Return [X, Y] of the center of cell containing provided text 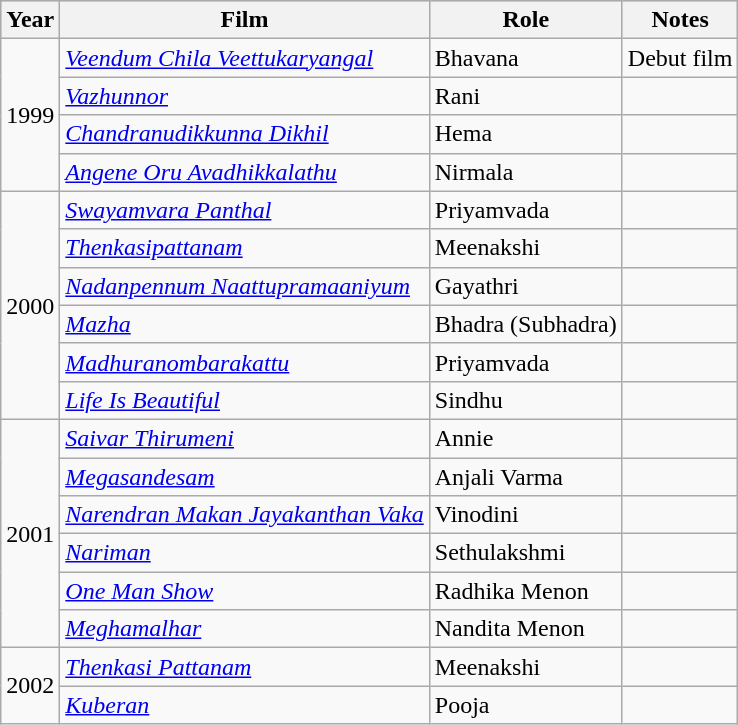
Megasandesam [244, 477]
Role [526, 20]
Sethulakshmi [526, 553]
Chandranudikkunna Dikhil [244, 134]
Meghamalhar [244, 629]
Narendran Makan Jayakanthan Vaka [244, 515]
Swayamvara Panthal [244, 210]
Nadanpennum Naattupramaaniyum [244, 286]
Radhika Menon [526, 591]
One Man Show [244, 591]
Veendum Chila Veettukaryangal [244, 58]
Mazha [244, 324]
2002 [30, 686]
Notes [680, 20]
Bhadra (Subhadra) [526, 324]
Film [244, 20]
Pooja [526, 705]
Angene Oru Avadhikkalathu [244, 172]
Hema [526, 134]
Nandita Menon [526, 629]
Madhuranombarakattu [244, 362]
Life Is Beautiful [244, 400]
Anjali Varma [526, 477]
Sindhu [526, 400]
Year [30, 20]
Rani [526, 96]
Vinodini [526, 515]
Gayathri [526, 286]
Saivar Thirumeni [244, 438]
Vazhunnor [244, 96]
Thenkasipattanam [244, 248]
Nariman [244, 553]
Thenkasi Pattanam [244, 667]
Debut film [680, 58]
Kuberan [244, 705]
Nirmala [526, 172]
2000 [30, 305]
Annie [526, 438]
2001 [30, 533]
Bhavana [526, 58]
1999 [30, 115]
